Determine the [X, Y] coordinate at the center of the cell enclosing the given text.  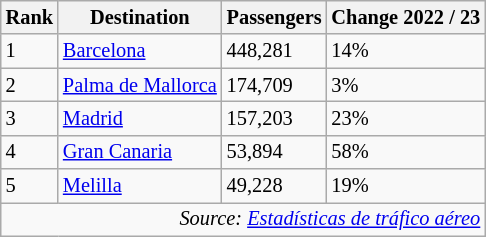
58% [406, 152]
157,203 [274, 118]
2 [30, 85]
Change 2022 / 23 [406, 17]
Destination [140, 17]
Gran Canaria [140, 152]
23% [406, 118]
Barcelona [140, 51]
49,228 [274, 186]
3% [406, 85]
Rank [30, 17]
Madrid [140, 118]
Melilla [140, 186]
19% [406, 186]
174,709 [274, 85]
Passengers [274, 17]
14% [406, 51]
4 [30, 152]
3 [30, 118]
53,894 [274, 152]
5 [30, 186]
448,281 [274, 51]
1 [30, 51]
Source: Estadísticas de tráfico aéreo [243, 219]
Palma de Mallorca [140, 85]
